Locate the cell with the specified text and output its (X, Y) center coordinate. 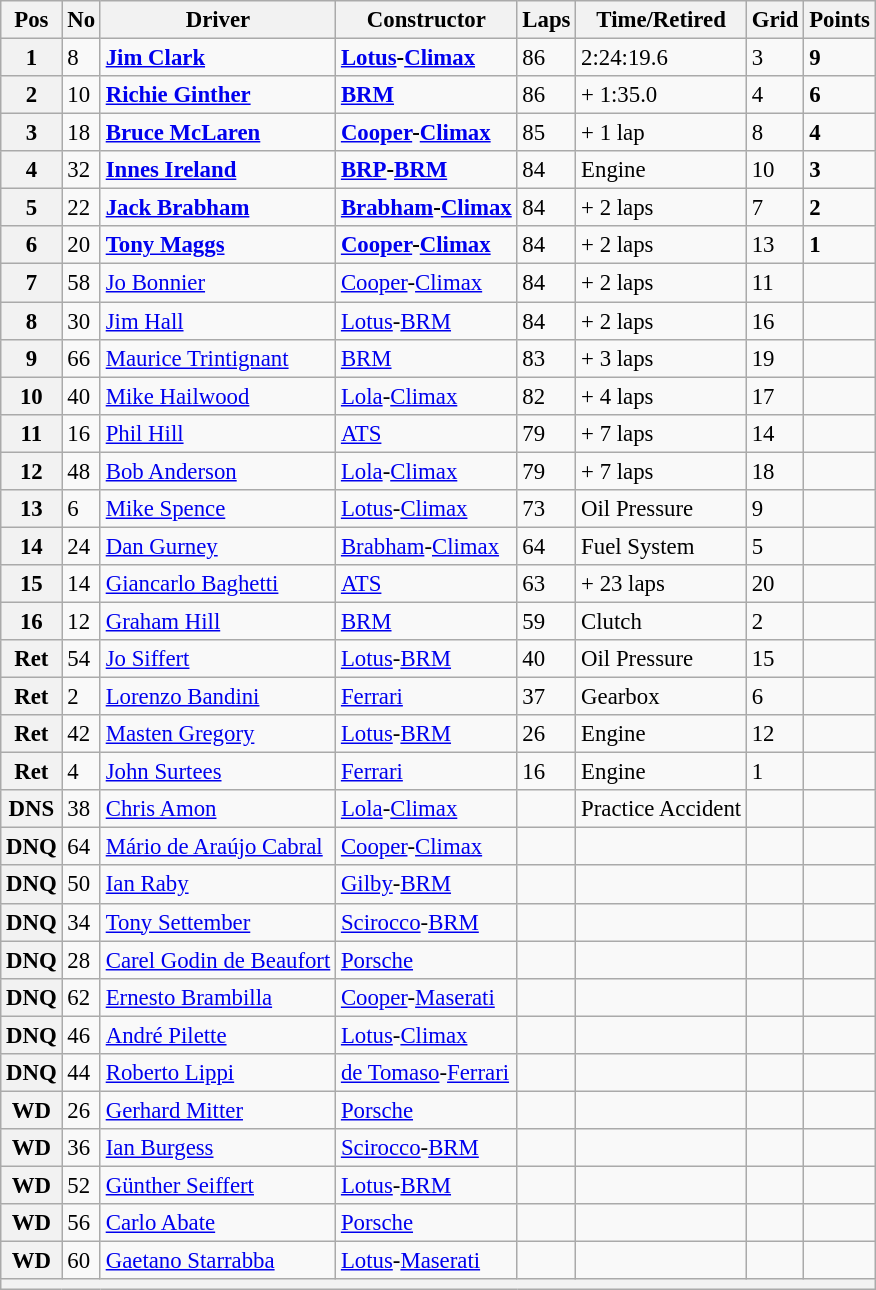
de Tomaso-Ferrari (426, 1073)
DNS (32, 809)
Lorenzo Bandini (218, 697)
Jack Brabham (218, 208)
Chris Amon (218, 809)
22 (81, 208)
42 (81, 734)
+ 1:35.0 (662, 95)
Carlo Abate (218, 1223)
48 (81, 471)
BRP-BRM (426, 170)
Ian Raby (218, 885)
+ 1 lap (662, 133)
Clutch (662, 621)
37 (546, 697)
Bruce McLaren (218, 133)
Tony Settember (218, 922)
André Pilette (218, 1035)
Ernesto Brambilla (218, 997)
+ 23 laps (662, 584)
19 (774, 358)
Jo Bonnier (218, 283)
Jim Clark (218, 58)
2:24:19.6 (662, 58)
54 (81, 659)
58 (81, 283)
Pos (32, 20)
Bob Anderson (218, 471)
Masten Gregory (218, 734)
Mário de Araújo Cabral (218, 847)
Richie Ginther (218, 95)
83 (546, 358)
Lotus-Maserati (426, 1261)
38 (81, 809)
Tony Maggs (218, 245)
Carel Godin de Beaufort (218, 960)
56 (81, 1223)
Dan Gurney (218, 546)
85 (546, 133)
Fuel System (662, 546)
44 (81, 1073)
John Surtees (218, 772)
59 (546, 621)
Jo Siffert (218, 659)
36 (81, 1148)
Gaetano Starrabba (218, 1261)
Time/Retired (662, 20)
Roberto Lippi (218, 1073)
34 (81, 922)
17 (774, 396)
+ 4 laps (662, 396)
Driver (218, 20)
Grid (774, 20)
Graham Hill (218, 621)
Gilby-BRM (426, 885)
Points (840, 20)
60 (81, 1261)
Laps (546, 20)
Giancarlo Baghetti (218, 584)
Gerhard Mitter (218, 1110)
Constructor (426, 20)
50 (81, 885)
Innes Ireland (218, 170)
Günther Seiffert (218, 1185)
63 (546, 584)
No (81, 20)
Cooper-Maserati (426, 997)
Mike Spence (218, 509)
+ 3 laps (662, 358)
46 (81, 1035)
Practice Accident (662, 809)
32 (81, 170)
66 (81, 358)
30 (81, 321)
Jim Hall (218, 321)
24 (81, 546)
62 (81, 997)
Gearbox (662, 697)
82 (546, 396)
Maurice Trintignant (218, 358)
Mike Hailwood (218, 396)
28 (81, 960)
Ian Burgess (218, 1148)
Phil Hill (218, 433)
52 (81, 1185)
73 (546, 509)
